Search for the cell housing the specified text and yield its [X, Y] center coordinate. 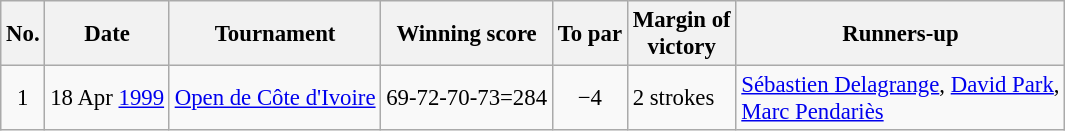
Margin ofvictory [682, 34]
No. [23, 34]
18 Apr 1999 [107, 98]
69-72-70-73=284 [467, 98]
−4 [590, 98]
Winning score [467, 34]
Tournament [274, 34]
Runners-up [900, 34]
To par [590, 34]
Open de Côte d'Ivoire [274, 98]
Sébastien Delagrange, David Park, Marc Pendariès [900, 98]
1 [23, 98]
2 strokes [682, 98]
Date [107, 34]
